Determine the [X, Y] coordinate at the center of the cell enclosing the given text.  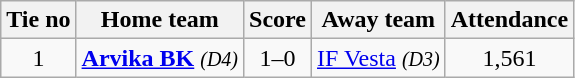
1–0 [278, 58]
Score [278, 20]
1,561 [509, 58]
Attendance [509, 20]
Away team [379, 20]
IF Vesta (D3) [379, 58]
Home team [160, 20]
1 [38, 58]
Arvika BK (D4) [160, 58]
Tie no [38, 20]
